Scan for the cell matching the given text and deliver its (x, y) coordinate at center. 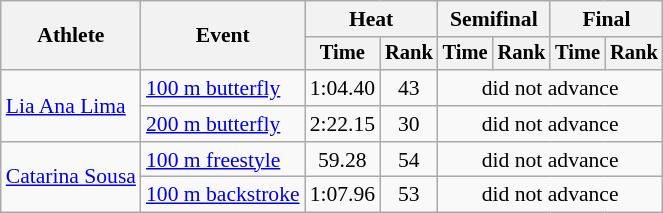
54 (409, 160)
100 m backstroke (223, 195)
2:22.15 (342, 124)
30 (409, 124)
1:07.96 (342, 195)
59.28 (342, 160)
Heat (372, 19)
100 m freestyle (223, 160)
100 m butterfly (223, 88)
200 m butterfly (223, 124)
53 (409, 195)
Final (606, 19)
Athlete (71, 36)
Lia Ana Lima (71, 106)
Event (223, 36)
1:04.40 (342, 88)
Catarina Sousa (71, 178)
43 (409, 88)
Semifinal (494, 19)
